Output the [x, y] coordinate of the center of the cell containing the given text.  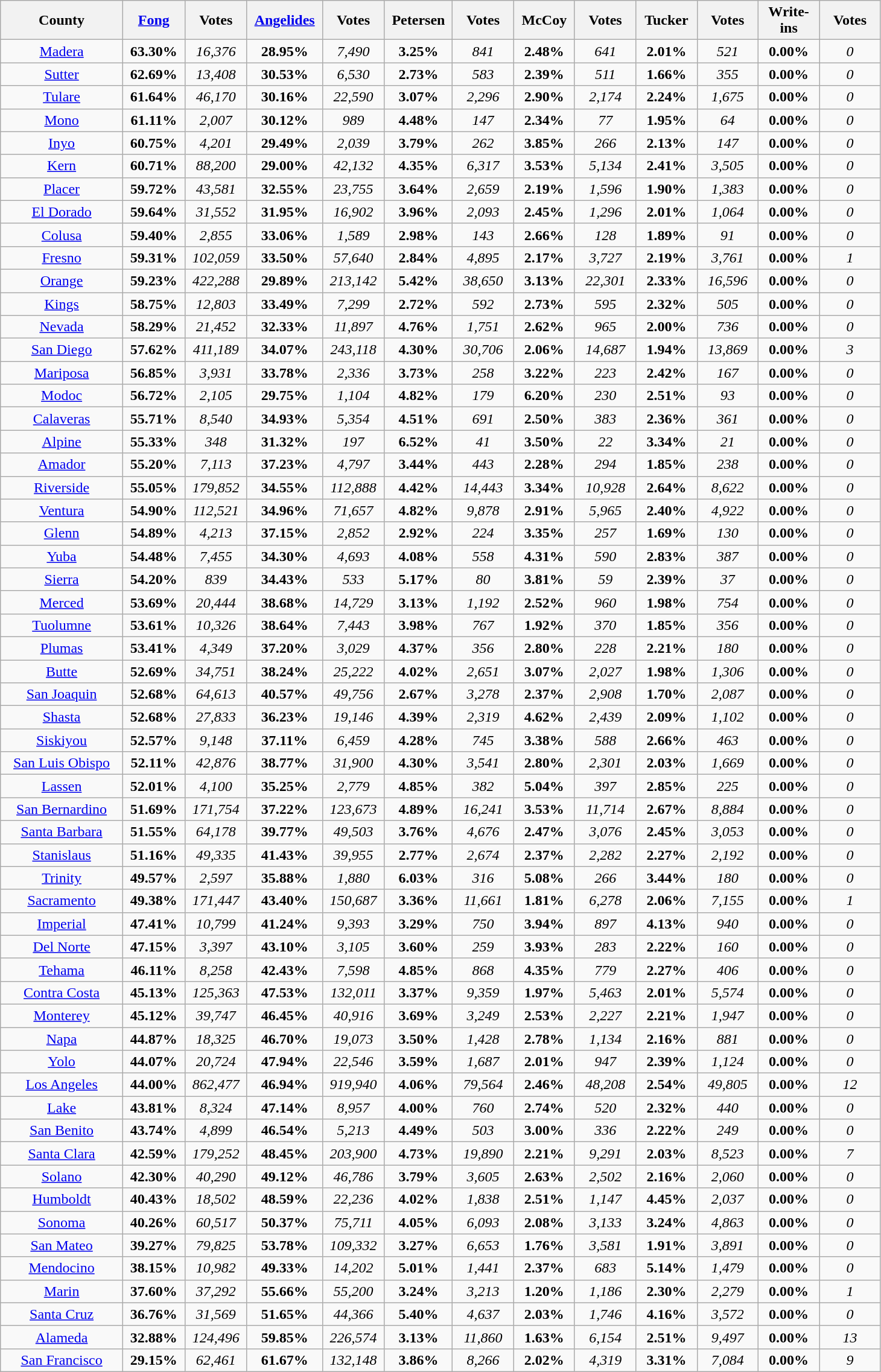
3.69% [419, 1015]
3.85% [544, 143]
1,104 [354, 396]
1,675 [728, 97]
41.43% [285, 855]
46.94% [285, 1085]
93 [728, 396]
El Dorado [62, 212]
503 [483, 1131]
52.11% [153, 763]
754 [728, 602]
Santa Clara [62, 1154]
4,637 [483, 1314]
13,869 [728, 350]
46,170 [216, 97]
San Bernardino [62, 809]
32.33% [285, 327]
112,888 [354, 488]
2,439 [605, 717]
3.27% [419, 1245]
197 [354, 442]
62,461 [216, 1360]
Yolo [62, 1062]
2,282 [605, 855]
44.87% [153, 1038]
49,335 [216, 855]
18,502 [216, 1199]
54.89% [153, 533]
3.59% [419, 1062]
283 [605, 947]
7,155 [728, 901]
123,673 [354, 809]
7 [850, 1154]
3,727 [605, 258]
4,213 [216, 533]
228 [605, 648]
10,326 [216, 625]
44,366 [354, 1314]
9,393 [354, 924]
Lassen [62, 786]
2.02% [544, 1360]
230 [605, 396]
54.90% [153, 510]
2.53% [544, 1015]
2,855 [216, 235]
Imperial [62, 924]
1.70% [666, 694]
52.57% [153, 740]
Tehama [62, 970]
Solano [62, 1177]
1,589 [354, 235]
Alameda [62, 1337]
10,799 [216, 924]
41 [483, 442]
1,428 [483, 1038]
38.24% [285, 672]
2,279 [728, 1291]
8,622 [728, 488]
10,982 [216, 1268]
34.55% [285, 488]
63.30% [153, 51]
2.63% [544, 1177]
53.41% [153, 648]
12 [850, 1085]
Tulare [62, 97]
48,208 [605, 1085]
8,258 [216, 970]
960 [605, 602]
8,540 [216, 419]
779 [605, 970]
9,878 [483, 510]
387 [728, 556]
868 [483, 970]
Shasta [62, 717]
1,186 [605, 1291]
30.16% [285, 97]
Mariposa [62, 373]
143 [483, 235]
34.93% [285, 419]
San Francisco [62, 1360]
39,747 [216, 1015]
595 [605, 303]
3,931 [216, 373]
767 [483, 625]
11,714 [605, 809]
6,530 [354, 74]
48.45% [285, 1154]
4,693 [354, 556]
316 [483, 878]
4.37% [419, 648]
262 [483, 143]
1,147 [605, 1199]
38.15% [153, 1268]
56.72% [153, 396]
940 [728, 924]
4.49% [419, 1131]
3.29% [419, 924]
13 [850, 1337]
2.92% [419, 533]
47.53% [285, 992]
31.95% [285, 212]
19,146 [354, 717]
1.76% [544, 1245]
4,100 [216, 786]
4.00% [419, 1108]
736 [728, 327]
34,751 [216, 672]
2.98% [419, 235]
2.34% [544, 120]
1.94% [666, 350]
Merced [62, 602]
6.20% [544, 396]
3,105 [354, 947]
91 [728, 235]
5.40% [419, 1314]
171,754 [216, 809]
370 [605, 625]
38.68% [285, 602]
2.90% [544, 97]
53.61% [153, 625]
20,724 [216, 1062]
2,037 [728, 1199]
39,955 [354, 855]
77 [605, 120]
406 [728, 970]
2,301 [605, 763]
49.57% [153, 878]
2.40% [666, 510]
102,059 [216, 258]
64,178 [216, 832]
59.40% [153, 235]
14,687 [605, 350]
40,290 [216, 1177]
36.23% [285, 717]
132,148 [354, 1360]
839 [216, 579]
52.01% [153, 786]
3.00% [544, 1131]
3.22% [544, 373]
25,222 [354, 672]
5.42% [419, 281]
1.92% [544, 625]
4,797 [354, 465]
4.51% [419, 419]
6,093 [483, 1222]
6.03% [419, 878]
243,118 [354, 350]
3,572 [728, 1314]
Sierra [62, 579]
49.33% [285, 1268]
965 [605, 327]
294 [605, 465]
588 [605, 740]
124,496 [216, 1337]
29.15% [153, 1360]
Stanislaus [62, 855]
125,363 [216, 992]
71,657 [354, 510]
40.26% [153, 1222]
46,786 [354, 1177]
2.33% [666, 281]
8,957 [354, 1108]
44.07% [153, 1062]
130 [728, 533]
33.78% [285, 373]
8,266 [483, 1360]
259 [483, 947]
Kern [62, 166]
42.30% [153, 1177]
150,687 [354, 901]
37,292 [216, 1291]
Write-ins [788, 21]
213,142 [354, 281]
12,803 [216, 303]
30.12% [285, 120]
3,761 [728, 258]
4.62% [544, 717]
19,073 [354, 1038]
7,113 [216, 465]
3.35% [544, 533]
31.32% [285, 442]
Sacramento [62, 901]
750 [483, 924]
21 [728, 442]
50.37% [285, 1222]
2.00% [666, 327]
3.98% [419, 625]
223 [605, 373]
3.76% [419, 832]
2,779 [354, 786]
4.48% [419, 120]
2,105 [216, 396]
43.40% [285, 901]
44.00% [153, 1085]
2.74% [544, 1108]
Nevada [62, 327]
590 [605, 556]
62.69% [153, 74]
Placer [62, 189]
383 [605, 419]
641 [605, 51]
3,133 [605, 1222]
47.94% [285, 1062]
2,027 [605, 672]
Angelides [285, 21]
422,288 [216, 281]
258 [483, 373]
6,278 [605, 901]
3,053 [728, 832]
29.75% [285, 396]
5,574 [728, 992]
Madera [62, 51]
128 [605, 235]
171,447 [216, 901]
Contra Costa [62, 992]
53.69% [153, 602]
3.38% [544, 740]
1,687 [483, 1062]
4.42% [419, 488]
San Diego [62, 350]
59.72% [153, 189]
1,441 [483, 1268]
3.94% [544, 924]
862,477 [216, 1085]
14,729 [354, 602]
3,581 [605, 1245]
Lake [62, 1108]
881 [728, 1038]
2,087 [728, 694]
3.93% [544, 947]
16,241 [483, 809]
592 [483, 303]
47.41% [153, 924]
11,661 [483, 901]
3.86% [419, 1360]
Los Angeles [62, 1085]
51.16% [153, 855]
8,324 [216, 1108]
1.66% [666, 74]
463 [728, 740]
2,192 [728, 855]
1,064 [728, 212]
745 [483, 740]
947 [605, 1062]
55.20% [153, 465]
3,605 [483, 1177]
1.69% [666, 533]
179,852 [216, 488]
9,359 [483, 992]
6.52% [419, 442]
7,299 [354, 303]
238 [728, 465]
2,227 [605, 1015]
19,890 [483, 1154]
McCoy [544, 21]
32.55% [285, 189]
3.60% [419, 947]
Orange [62, 281]
179,252 [216, 1154]
2,319 [483, 717]
3,891 [728, 1245]
2,908 [605, 694]
Inyo [62, 143]
31,552 [216, 212]
2,007 [216, 120]
505 [728, 303]
Kings [62, 303]
Monterey [62, 1015]
4,676 [483, 832]
1,102 [728, 717]
40.43% [153, 1199]
49.12% [285, 1177]
88,200 [216, 166]
5,354 [354, 419]
583 [483, 74]
4,201 [216, 143]
Tuolumne [62, 625]
Fong [153, 21]
55.05% [153, 488]
226,574 [354, 1337]
2.46% [544, 1085]
443 [483, 465]
225 [728, 786]
34.07% [285, 350]
249 [728, 1131]
989 [354, 120]
38.64% [285, 625]
61.11% [153, 120]
5,965 [605, 510]
683 [605, 1268]
30.53% [285, 74]
1,296 [605, 212]
Trinity [62, 878]
5.04% [544, 786]
Calaveras [62, 419]
Sonoma [62, 1222]
18,325 [216, 1038]
4,863 [728, 1222]
4.06% [419, 1085]
2.54% [666, 1085]
33.50% [285, 258]
33.06% [285, 235]
1,669 [728, 763]
1.90% [666, 189]
9,497 [728, 1337]
2.62% [544, 327]
21,452 [216, 327]
2,296 [483, 97]
5,213 [354, 1131]
61.67% [285, 1360]
46.45% [285, 1015]
3.81% [544, 579]
2.41% [666, 166]
1.95% [666, 120]
2.52% [544, 602]
31,900 [354, 763]
2.08% [544, 1222]
45.13% [153, 992]
56.85% [153, 373]
2.50% [544, 419]
6,459 [354, 740]
Del Norte [62, 947]
22,301 [605, 281]
3.64% [419, 189]
53.78% [285, 1245]
1,947 [728, 1015]
167 [728, 373]
533 [354, 579]
42,132 [354, 166]
3,029 [354, 648]
1,383 [728, 189]
3,249 [483, 1015]
47.14% [285, 1108]
75,711 [354, 1222]
4.39% [419, 717]
49.38% [153, 901]
23,755 [354, 189]
2.17% [544, 258]
1,838 [483, 1199]
2.24% [666, 97]
257 [605, 533]
14,202 [354, 1268]
57.62% [153, 350]
37.23% [285, 465]
397 [605, 786]
41.24% [285, 924]
14,443 [483, 488]
558 [483, 556]
6,317 [483, 166]
Glenn [62, 533]
59.31% [153, 258]
34.30% [285, 556]
6,653 [483, 1245]
1,751 [483, 327]
2.78% [544, 1038]
55.71% [153, 419]
52.69% [153, 672]
2,597 [216, 878]
440 [728, 1108]
59.23% [153, 281]
5.14% [666, 1268]
Colusa [62, 235]
1,124 [728, 1062]
37.11% [285, 740]
46.54% [285, 1131]
3,397 [216, 947]
4,895 [483, 258]
4.73% [419, 1154]
109,332 [354, 1245]
4.31% [544, 556]
60,517 [216, 1222]
36.76% [153, 1314]
3,541 [483, 763]
1,306 [728, 672]
3.25% [419, 51]
7,455 [216, 556]
361 [728, 419]
Riverside [62, 488]
35.25% [285, 786]
382 [483, 786]
43.74% [153, 1131]
4.28% [419, 740]
2.13% [666, 143]
3.31% [666, 1360]
61.64% [153, 97]
2.42% [666, 373]
64 [728, 120]
Mono [62, 120]
22,590 [354, 97]
897 [605, 924]
22,546 [354, 1062]
2.85% [666, 786]
1,479 [728, 1268]
5,463 [605, 992]
51.65% [285, 1314]
37.60% [153, 1291]
11,897 [354, 327]
49,503 [354, 832]
7,598 [354, 970]
3.36% [419, 901]
59.64% [153, 212]
520 [605, 1108]
Yuba [62, 556]
1,192 [483, 602]
55.66% [285, 1291]
11,860 [483, 1337]
38,650 [483, 281]
411,189 [216, 350]
4.16% [666, 1314]
Ventura [62, 510]
16,902 [354, 212]
224 [483, 533]
55.33% [153, 442]
35.88% [285, 878]
3.96% [419, 212]
336 [605, 1131]
6,154 [605, 1337]
760 [483, 1108]
31,569 [216, 1314]
5.08% [544, 878]
179 [483, 396]
691 [483, 419]
4.76% [419, 327]
2.47% [544, 832]
2,659 [483, 189]
49,805 [728, 1085]
2.28% [544, 465]
9,148 [216, 740]
160 [728, 947]
60.75% [153, 143]
Humboldt [62, 1199]
2,060 [728, 1177]
4.89% [419, 809]
Napa [62, 1038]
1.63% [544, 1337]
Amador [62, 465]
Sutter [62, 74]
57,640 [354, 258]
22,236 [354, 1199]
5.01% [419, 1268]
43.10% [285, 947]
46.11% [153, 970]
3 [850, 350]
1,746 [605, 1314]
2.48% [544, 51]
42,876 [216, 763]
4.45% [666, 1199]
38.77% [285, 763]
55,200 [354, 1291]
2.84% [419, 258]
80 [483, 579]
47.15% [153, 947]
2.72% [419, 303]
7,443 [354, 625]
Modoc [62, 396]
132,011 [354, 992]
1.89% [666, 235]
1.20% [544, 1291]
Alpine [62, 442]
4.13% [666, 924]
39.77% [285, 832]
3.73% [419, 373]
40,916 [354, 1015]
8,884 [728, 809]
20,444 [216, 602]
27,833 [216, 717]
1.81% [544, 901]
Siskiyou [62, 740]
2.77% [419, 855]
30,706 [483, 350]
64,613 [216, 694]
79,825 [216, 1245]
Mendocino [62, 1268]
2.83% [666, 556]
37.15% [285, 533]
Plumas [62, 648]
45.12% [153, 1015]
3.37% [419, 992]
39.27% [153, 1245]
9,291 [605, 1154]
3,505 [728, 166]
32.88% [153, 1337]
203,900 [354, 1154]
2.36% [666, 419]
59 [605, 579]
51.69% [153, 809]
9 [850, 1360]
54.48% [153, 556]
13,408 [216, 74]
42.43% [285, 970]
29.49% [285, 143]
3,213 [483, 1291]
28.95% [285, 51]
59.85% [285, 1337]
San Joaquin [62, 694]
37.22% [285, 809]
43.81% [153, 1108]
Petersen [419, 21]
2,336 [354, 373]
Santa Barbara [62, 832]
2.64% [666, 488]
4.05% [419, 1222]
112,521 [216, 510]
46.70% [285, 1038]
Tucker [666, 21]
7,490 [354, 51]
42.59% [153, 1154]
60.71% [153, 166]
5.17% [419, 579]
2,502 [605, 1177]
2.30% [666, 1291]
Marin [62, 1291]
511 [605, 74]
4,899 [216, 1131]
1,596 [605, 189]
34.43% [285, 579]
Butte [62, 672]
San Mateo [62, 1245]
San Luis Obispo [62, 763]
33.49% [285, 303]
51.55% [153, 832]
2,174 [605, 97]
58.75% [153, 303]
Santa Cruz [62, 1314]
29.00% [285, 166]
37 [728, 579]
355 [728, 74]
1,880 [354, 878]
521 [728, 51]
San Benito [62, 1131]
841 [483, 51]
58.29% [153, 327]
348 [216, 442]
10,928 [605, 488]
8,523 [728, 1154]
4,319 [605, 1360]
1.97% [544, 992]
29.89% [285, 281]
16,596 [728, 281]
Fresno [62, 258]
2,039 [354, 143]
1,134 [605, 1038]
37.20% [285, 648]
22 [605, 442]
7,084 [728, 1360]
2,674 [483, 855]
49,756 [354, 694]
2,651 [483, 672]
1.91% [666, 1245]
2.09% [666, 717]
2,852 [354, 533]
79,564 [483, 1085]
34.96% [285, 510]
54.20% [153, 579]
County [62, 21]
919,940 [354, 1085]
2.91% [544, 510]
4.08% [419, 556]
4,349 [216, 648]
2,093 [483, 212]
3,278 [483, 694]
43,581 [216, 189]
3,076 [605, 832]
40.57% [285, 694]
16,376 [216, 51]
4,922 [728, 510]
5,134 [605, 166]
48.59% [285, 1199]
